Scan for the cell matching the given text and deliver its [X, Y] coordinate at center. 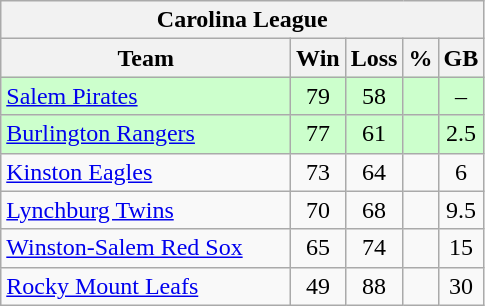
58 [374, 96]
GB [461, 58]
% [420, 58]
Lynchburg Twins [146, 210]
2.5 [461, 134]
Burlington Rangers [146, 134]
Rocky Mount Leafs [146, 286]
9.5 [461, 210]
49 [318, 286]
Win [318, 58]
74 [374, 248]
61 [374, 134]
30 [461, 286]
6 [461, 172]
Team [146, 58]
Winston-Salem Red Sox [146, 248]
73 [318, 172]
70 [318, 210]
Kinston Eagles [146, 172]
Loss [374, 58]
65 [318, 248]
– [461, 96]
64 [374, 172]
77 [318, 134]
79 [318, 96]
68 [374, 210]
Salem Pirates [146, 96]
Carolina League [242, 20]
88 [374, 286]
15 [461, 248]
